Identify which cell holds the provided text, then report its (X, Y) central coordinate. 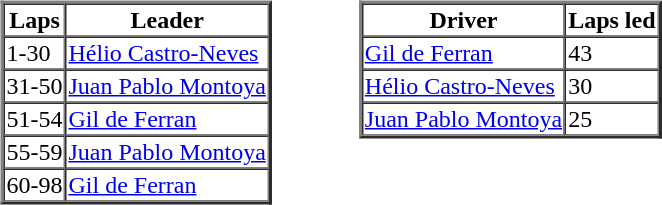
30 (612, 86)
Laps led (612, 20)
1-30 (35, 52)
55-59 (35, 152)
25 (612, 118)
Laps (35, 20)
43 (612, 52)
31-50 (35, 86)
51-54 (35, 118)
Driver (464, 20)
60-98 (35, 184)
Leader (166, 20)
